From the cell containing the given text, extract its center point as [x, y] coordinate. 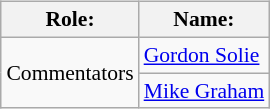
Gordon Solie [204, 55]
Role: [70, 20]
Name: [204, 20]
Commentators [70, 72]
Mike Graham [204, 91]
